For the text-containing cell, return its midpoint in (x, y) coordinate format. 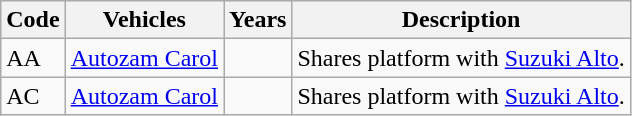
AC (33, 96)
Code (33, 20)
Description (461, 20)
Vehicles (144, 20)
Years (258, 20)
AA (33, 58)
